Locate the cell with the specified text and output its (x, y) center coordinate. 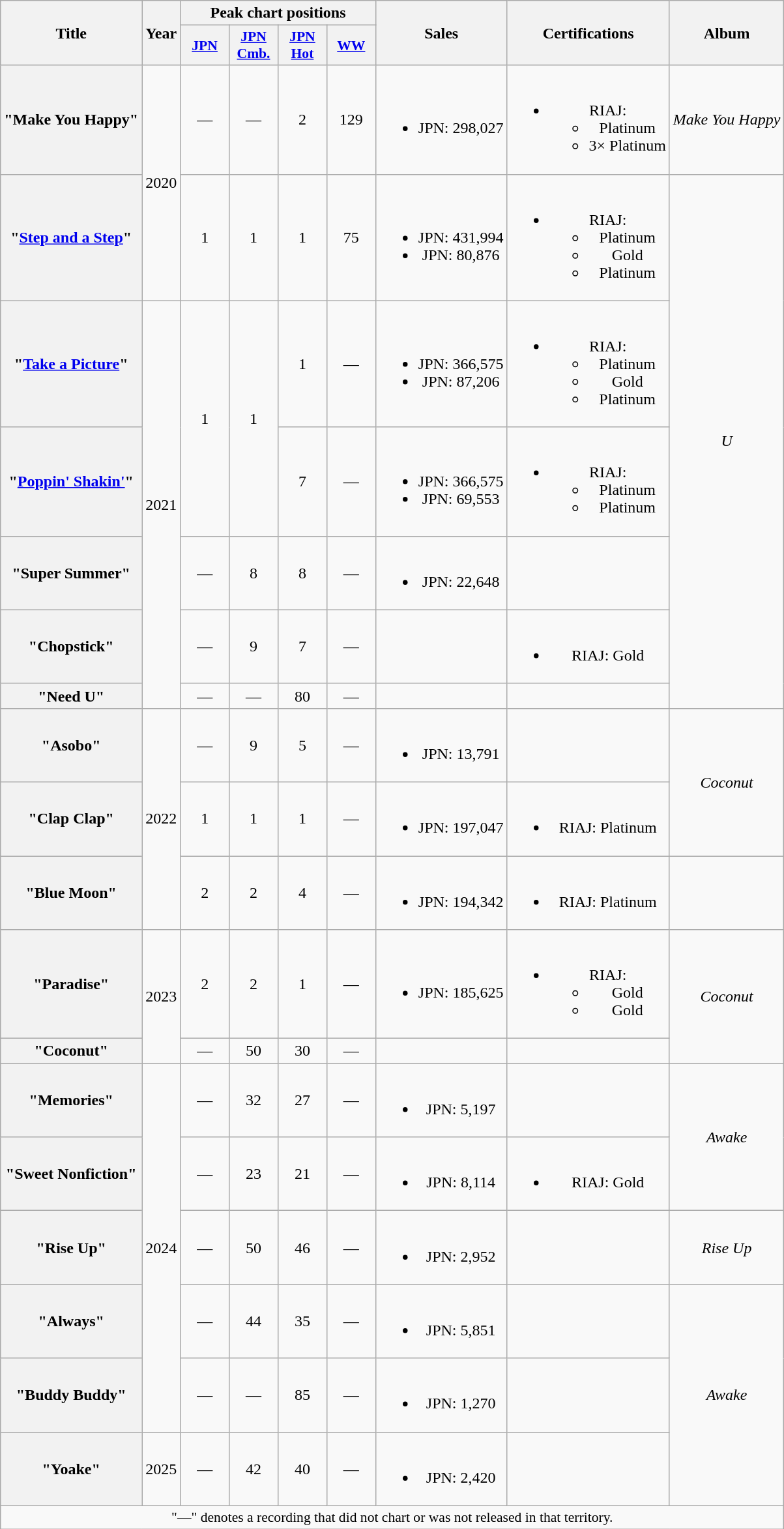
2024 (162, 1248)
2025 (162, 1468)
2022 (162, 819)
JPN: 298,027 (441, 120)
"Rise Up" (72, 1248)
2021 (162, 505)
"Memories" (72, 1101)
JPN (205, 46)
JPN: 197,047 (441, 819)
80 (302, 696)
JPN: 8,114 (441, 1174)
JPN: 5,851 (441, 1321)
2023 (162, 996)
JPN: 194,342 (441, 892)
21 (302, 1174)
JPN: 366,575 JPN: 69,553 (441, 481)
32 (254, 1101)
46 (302, 1248)
JPN: 13,791 (441, 745)
"Chopstick" (72, 647)
"Take a Picture" (72, 364)
"Yoake" (72, 1468)
JPN: 5,197 (441, 1101)
"Blue Moon" (72, 892)
"—" denotes a recording that did not chart or was not released in that territory. (392, 1517)
27 (302, 1101)
Rise Up (727, 1248)
U (727, 441)
75 (351, 237)
44 (254, 1321)
129 (351, 120)
85 (302, 1395)
"Poppin' Shakin'" (72, 481)
Peak chart positions (278, 13)
Make You Happy (727, 120)
"Need U" (72, 696)
WW (351, 46)
RIAJ:Gold Gold (588, 985)
JPN: 2,952 (441, 1248)
JPN: 185,625 (441, 985)
Title (72, 33)
Album (727, 33)
"Step and a Step" (72, 237)
JPNHot (302, 46)
5 (302, 745)
Year (162, 33)
JPNCmb. (254, 46)
30 (302, 1051)
"Asobo" (72, 745)
JPN: 366,575 JPN: 87,206 (441, 364)
RIAJ:Platinum Platinum (588, 481)
JPN: 431,994 JPN: 80,876 (441, 237)
"Sweet Nonfiction" (72, 1174)
"Clap Clap" (72, 819)
Certifications (588, 33)
"Always" (72, 1321)
"Paradise" (72, 985)
JPN: 1,270 (441, 1395)
4 (302, 892)
"Buddy Buddy" (72, 1395)
JPN: 2,420 (441, 1468)
40 (302, 1468)
"Super Summer" (72, 572)
RIAJ:Platinum 3× Platinum (588, 120)
"Make You Happy" (72, 120)
2020 (162, 183)
Sales (441, 33)
35 (302, 1321)
42 (254, 1468)
23 (254, 1174)
JPN: 22,648 (441, 572)
"Coconut" (72, 1051)
